Extract the (X, Y) coordinate from the center of the cell holding the provided text.  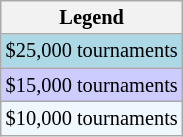
Legend (92, 17)
$10,000 tournaments (92, 118)
$25,000 tournaments (92, 51)
$15,000 tournaments (92, 85)
